Determine the (x, y) coordinate at the center of the cell enclosing the given text.  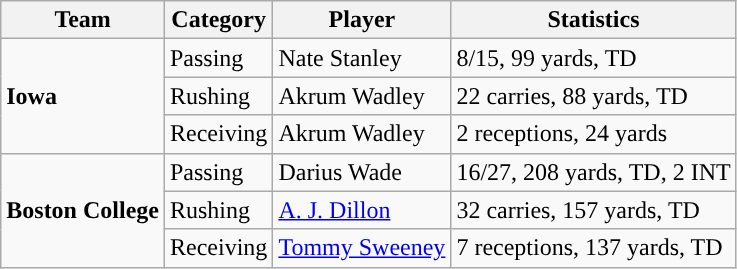
2 receptions, 24 yards (594, 134)
Statistics (594, 20)
Nate Stanley (362, 58)
Category (218, 20)
8/15, 99 yards, TD (594, 58)
Player (362, 20)
Team (83, 20)
7 receptions, 137 yards, TD (594, 248)
16/27, 208 yards, TD, 2 INT (594, 172)
Iowa (83, 96)
22 carries, 88 yards, TD (594, 96)
A. J. Dillon (362, 210)
Tommy Sweeney (362, 248)
Boston College (83, 210)
32 carries, 157 yards, TD (594, 210)
Darius Wade (362, 172)
